Search for the cell housing the specified text and yield its (x, y) center coordinate. 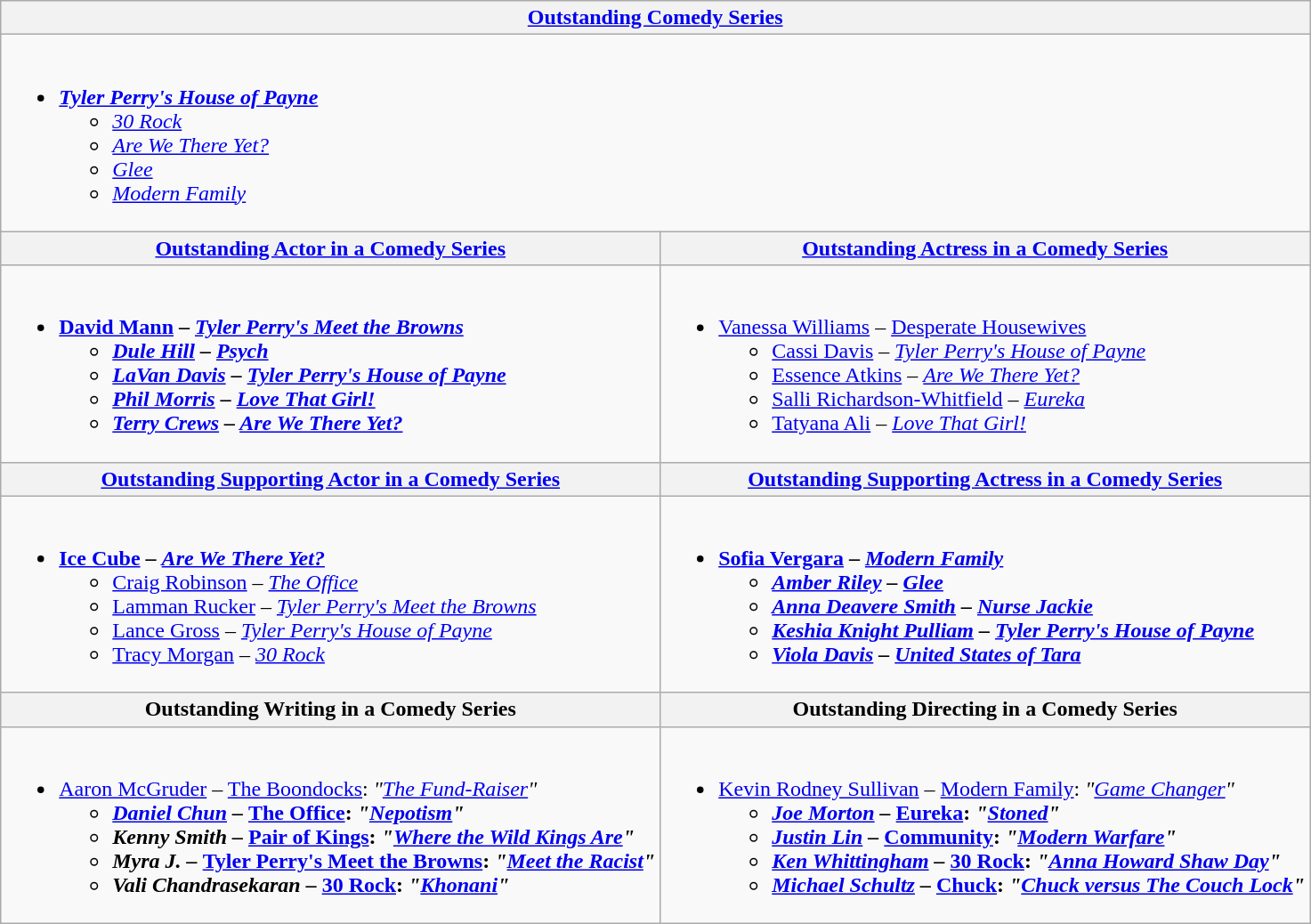
Outstanding Supporting Actor in a Comedy Series (331, 479)
Outstanding Writing in a Comedy Series (331, 709)
Tyler Perry's House of Payne30 RockAre We There Yet?GleeModern Family (655, 134)
Outstanding Comedy Series (655, 18)
Outstanding Supporting Actress in a Comedy Series (985, 479)
Outstanding Directing in a Comedy Series (985, 709)
Outstanding Actress in a Comedy Series (985, 248)
Outstanding Actor in a Comedy Series (331, 248)
